Locate the cell with the specified text and output its (x, y) center coordinate. 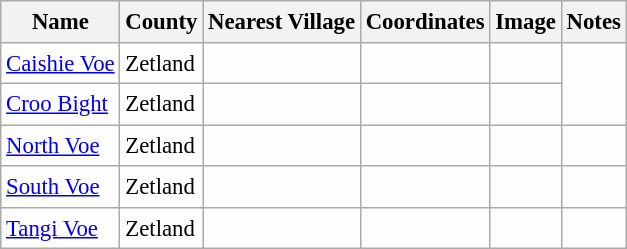
Image (526, 22)
North Voe (60, 146)
Caishie Voe (60, 62)
County (162, 22)
Name (60, 22)
South Voe (60, 186)
Notes (594, 22)
Coordinates (425, 22)
Tangi Voe (60, 228)
Croo Bight (60, 104)
Nearest Village (282, 22)
